Capture the cell that displays the provided text and extract its (X, Y) central coordinate. 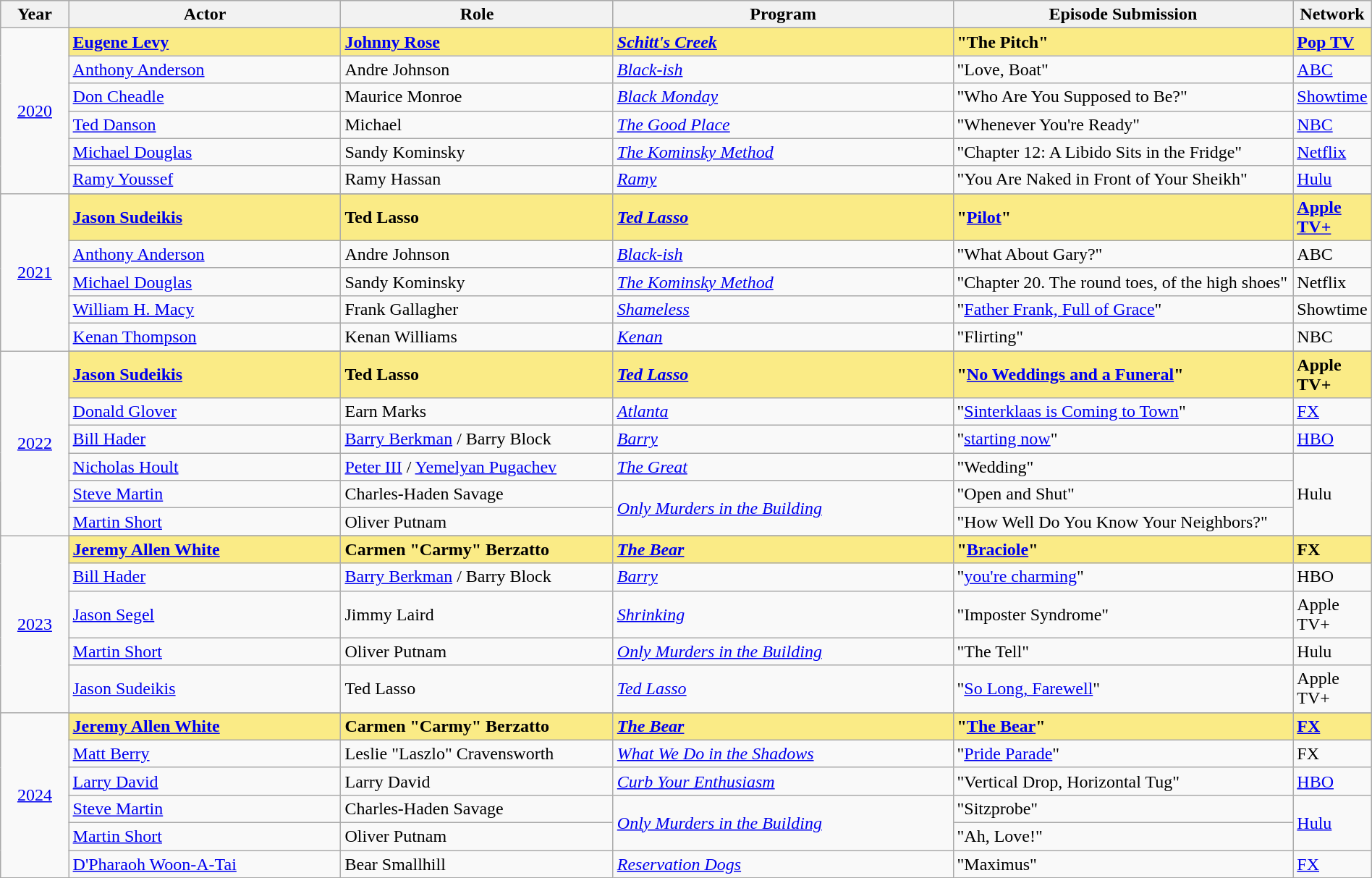
"How Well Do You Know Your Neighbors?" (1123, 522)
Year (35, 14)
2021 (35, 272)
"Flirting" (1123, 337)
Pop TV (1332, 42)
"The Bear" (1123, 726)
Reservation Dogs (783, 864)
"Who Are You Supposed to Be?" (1123, 97)
The Good Place (783, 124)
Peter III / Yemelyan Pugachev (477, 467)
Role (477, 14)
Michael (477, 124)
Nicholas Hoult (205, 467)
Johnny Rose (477, 42)
Matt Berry (205, 754)
"The Tell" (1123, 651)
"What About Gary?" (1123, 254)
"Pride Parade" (1123, 754)
"Sinterklaas is Coming to Town" (1123, 412)
Donald Glover (205, 412)
Actor (205, 14)
Kenan Thompson (205, 337)
Network (1332, 14)
"Pilot" (1123, 217)
Shrinking (783, 614)
Schitt's Creek (783, 42)
The Great (783, 467)
2022 (35, 443)
"Whenever You're Ready" (1123, 124)
Frank Gallagher (477, 309)
"Love, Boat" (1123, 69)
Kenan (783, 337)
"Braciole" (1123, 549)
"Father Frank, Full of Grace" (1123, 309)
Kenan Williams (477, 337)
Shameless (783, 309)
Episode Submission (1123, 14)
Leslie "Laszlo" Cravensworth (477, 754)
Jason Segel (205, 614)
"Chapter 12: A Libido Sits in the Fridge" (1123, 152)
Eugene Levy (205, 42)
Jimmy Laird (477, 614)
D'Pharaoh Woon-A-Tai (205, 864)
"Chapter 20. The round toes, of the high shoes" (1123, 282)
"starting now" (1123, 439)
"Ah, Love!" (1123, 836)
"No Weddings and a Funeral" (1123, 373)
Curb Your Enthusiasm (783, 781)
Ramy Hassan (477, 180)
"Imposter Syndrome" (1123, 614)
2023 (35, 624)
Ramy (783, 180)
"you're charming" (1123, 577)
"The Pitch" (1123, 42)
What We Do in the Shadows (783, 754)
2024 (35, 795)
Program (783, 14)
Black Monday (783, 97)
"You Are Naked in Front of Your Sheikh" (1123, 180)
Don Cheadle (205, 97)
"Sitzprobe" (1123, 809)
"So Long, Farewell" (1123, 689)
"Maximus" (1123, 864)
Ramy Youssef (205, 180)
William H. Macy (205, 309)
"Wedding" (1123, 467)
Maurice Monroe (477, 97)
"Open and Shut" (1123, 494)
2020 (35, 111)
Ted Danson (205, 124)
Earn Marks (477, 412)
Bear Smallhill (477, 864)
Atlanta (783, 412)
"Vertical Drop, Horizontal Tug" (1123, 781)
